Locate the cell with the specified text and output its (x, y) center coordinate. 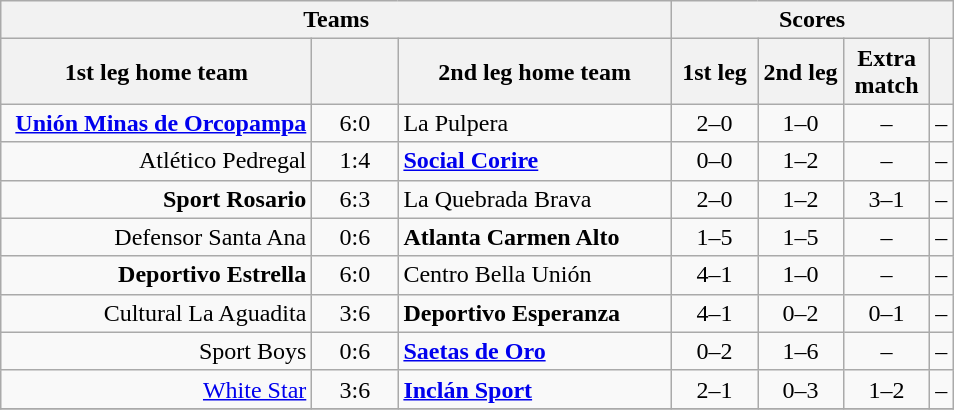
Atlético Pedregal (156, 161)
1–6 (801, 351)
Extra match (887, 72)
Centro Bella Unión (535, 275)
6:3 (355, 199)
White Star (156, 389)
Social Corire (535, 161)
La Quebrada Brava (535, 199)
Saetas de Oro (535, 351)
2–1 (714, 389)
0–1 (887, 313)
1:4 (355, 161)
Sport Rosario (156, 199)
1st leg (714, 72)
2nd leg (801, 72)
1st leg home team (156, 72)
Deportivo Esperanza (535, 313)
Unión Minas de Orcopampa (156, 123)
La Pulpera (535, 123)
Inclán Sport (535, 389)
Atlanta Carmen Alto (535, 237)
Defensor Santa Ana (156, 237)
3–1 (887, 199)
Cultural La Aguadita (156, 313)
2nd leg home team (535, 72)
0–3 (801, 389)
Deportivo Estrella (156, 275)
0–0 (714, 161)
Scores (812, 20)
Sport Boys (156, 351)
Teams (336, 20)
